Identify which cell holds the provided text, then report its (x, y) central coordinate. 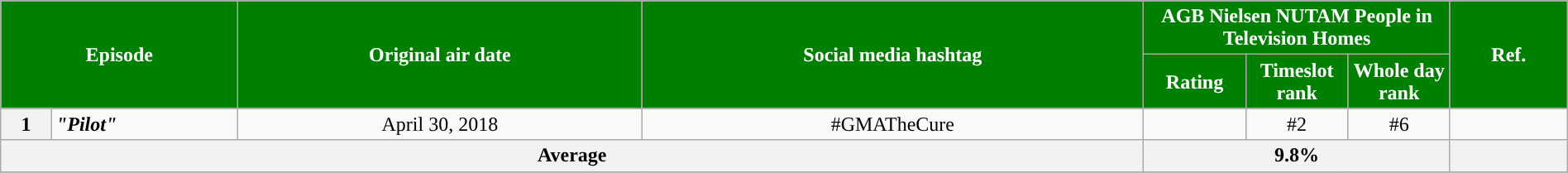
Social media hashtag (893, 55)
9.8% (1297, 156)
Episode (119, 55)
1 (26, 124)
#2 (1297, 124)
"Pilot" (144, 124)
Ref. (1508, 55)
Average (572, 156)
Original air date (440, 55)
Rating (1195, 81)
Whole dayrank (1399, 81)
#GMATheCure (893, 124)
April 30, 2018 (440, 124)
AGB Nielsen NUTAM People in Television Homes (1297, 28)
#6 (1399, 124)
Timeslotrank (1297, 81)
